Find where the given text appears and provide that cell's center as [x, y] coordinate. 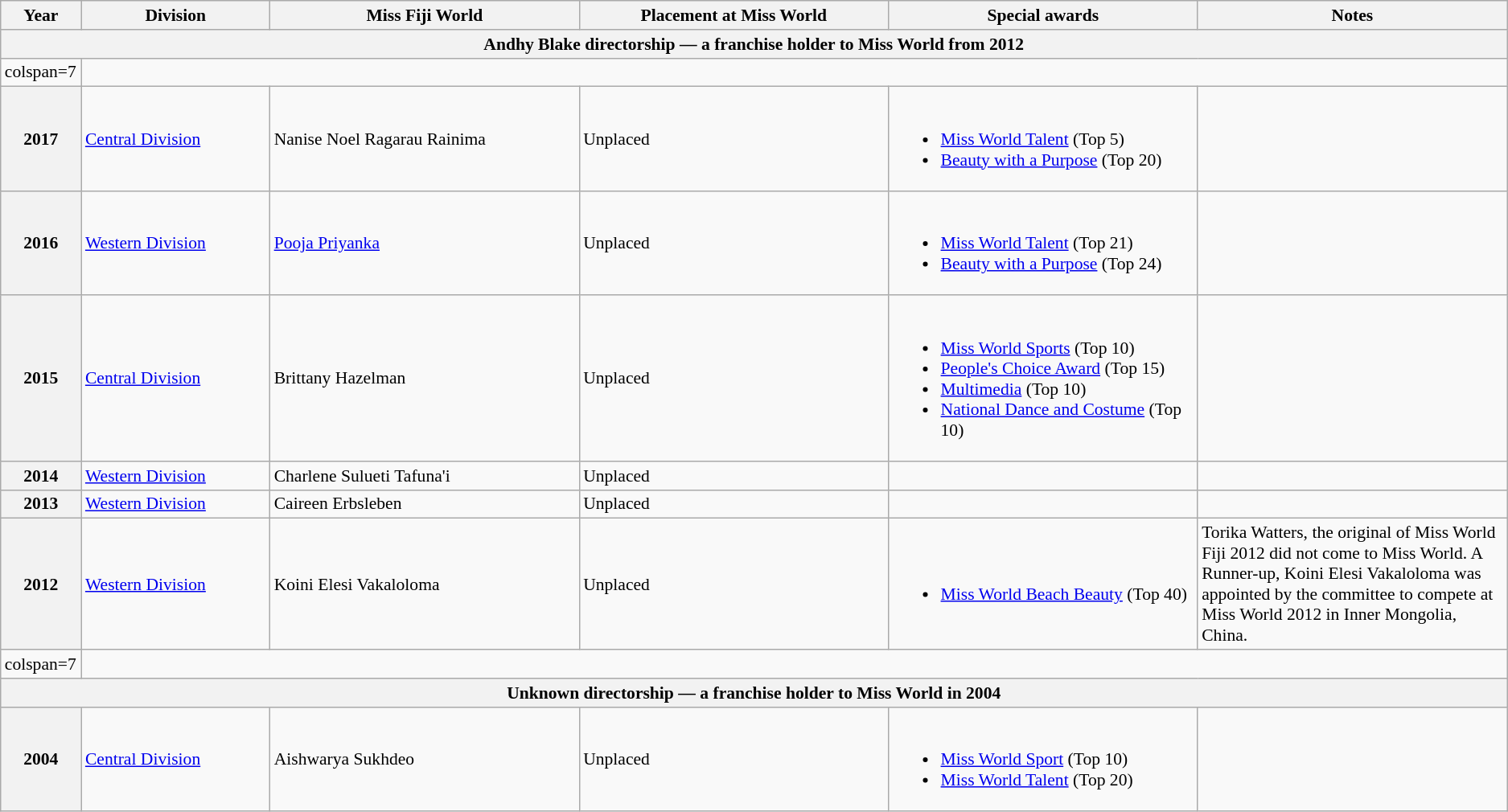
Charlene Sulueti Tafuna'i [425, 476]
Andhy Blake directorship — a franchise holder to Miss World from 2012 [754, 44]
Year [41, 15]
Division [175, 15]
Nanise Noel Ragarau Rainima [425, 139]
Notes [1353, 15]
Placement at Miss World [733, 15]
Brittany Hazelman [425, 379]
Caireen Erbsleben [425, 505]
2012 [41, 584]
Miss World Sports (Top 10)People's Choice Award (Top 15)Multimedia (Top 10)National Dance and Costume (Top 10) [1044, 379]
Koini Elesi Vakaloloma [425, 584]
Miss World Sport (Top 10)Miss World Talent (Top 20) [1044, 760]
2015 [41, 379]
Miss World Beach Beauty (Top 40) [1044, 584]
Aishwarya Sukhdeo [425, 760]
Special awards [1044, 15]
Miss World Talent (Top 21)Beauty with a Purpose (Top 24) [1044, 244]
Miss World Talent (Top 5)Beauty with a Purpose (Top 20) [1044, 139]
2014 [41, 476]
2013 [41, 505]
2016 [41, 244]
2017 [41, 139]
Pooja Priyanka [425, 244]
Miss Fiji World [425, 15]
2004 [41, 760]
Unknown directorship — a franchise holder to Miss World in 2004 [754, 693]
